Locate the cell with the specified text and output its (X, Y) center coordinate. 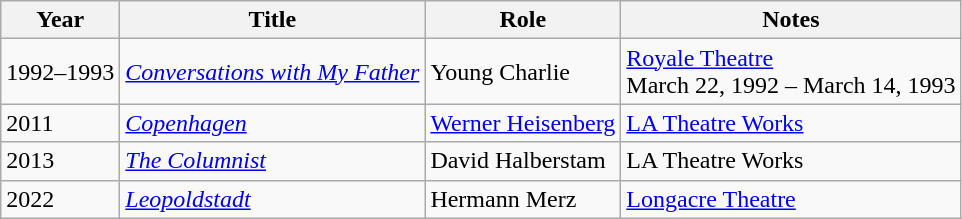
Royale TheatreMarch 22, 1992 – March 14, 1993 (791, 72)
1992–1993 (60, 72)
Copenhagen (272, 123)
David Halberstam (523, 161)
2013 (60, 161)
Werner Heisenberg (523, 123)
2011 (60, 123)
Notes (791, 20)
2022 (60, 199)
Year (60, 20)
The Columnist (272, 161)
Conversations with My Father (272, 72)
Hermann Merz (523, 199)
Title (272, 20)
Young Charlie (523, 72)
Longacre Theatre (791, 199)
Role (523, 20)
Leopoldstadt (272, 199)
